Provide the [X, Y] coordinate of the cell's center where the given text is located.  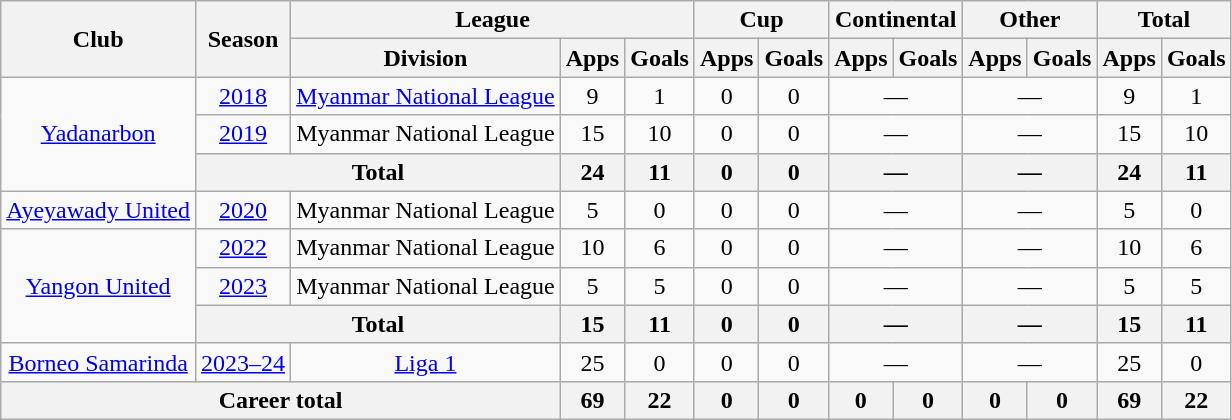
Other [1030, 20]
Liga 1 [426, 362]
Cup [761, 20]
Borneo Samarinda [98, 362]
Season [244, 39]
2023 [244, 286]
Ayeyawady United [98, 210]
2022 [244, 248]
Division [426, 58]
Career total [281, 400]
2023–24 [244, 362]
League [493, 20]
Yangon United [98, 286]
Continental [896, 20]
2019 [244, 134]
2018 [244, 96]
2020 [244, 210]
Yadanarbon [98, 134]
Club [98, 39]
